Search for the cell housing the specified text and yield its (X, Y) center coordinate. 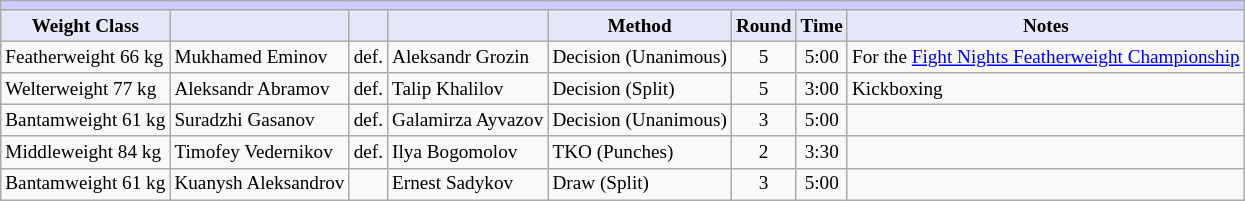
Method (640, 26)
Aleksandr Grozin (468, 57)
TKO (Punches) (640, 152)
Ilya Bogomolov (468, 152)
Kuanysh Aleksandrov (260, 184)
3:30 (822, 152)
Ernest Sadykov (468, 184)
Weight Class (86, 26)
Aleksandr Abramov (260, 89)
For the Fight Nights Featherweight Championship (1046, 57)
Round (764, 26)
Talip Khalilov (468, 89)
Middleweight 84 kg (86, 152)
3:00 (822, 89)
Welterweight 77 kg (86, 89)
Notes (1046, 26)
Galamirza Ayvazov (468, 121)
2 (764, 152)
Time (822, 26)
Draw (Split) (640, 184)
Featherweight 66 kg (86, 57)
Timofey Vedernikov (260, 152)
Decision (Split) (640, 89)
Kickboxing (1046, 89)
Mukhamed Eminov (260, 57)
Suradzhi Gasanov (260, 121)
